Search for the cell housing the specified text and yield its (X, Y) center coordinate. 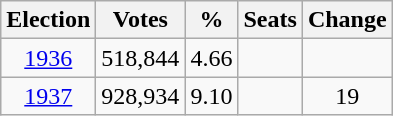
1937 (48, 96)
9.10 (212, 96)
% (212, 20)
19 (347, 96)
4.66 (212, 58)
Votes (140, 20)
928,934 (140, 96)
Change (347, 20)
1936 (48, 58)
518,844 (140, 58)
Seats (270, 20)
Election (48, 20)
